Return (x, y) of the center of cell containing provided text 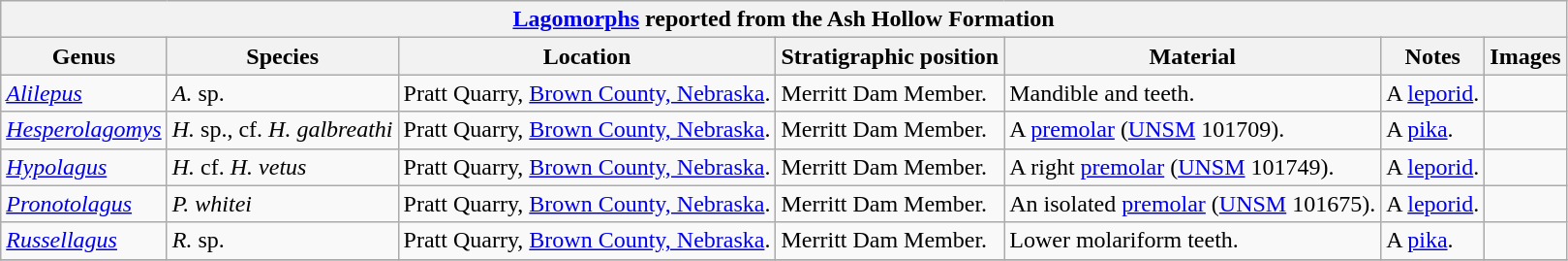
Genus (83, 56)
Hesperolagomys (83, 130)
P. whitei (283, 204)
A premolar (UNSM 101709). (1193, 130)
Location (587, 56)
R. sp. (283, 241)
Russellagus (83, 241)
Lower molariform teeth. (1193, 241)
Lagomorphs reported from the Ash Hollow Formation (784, 19)
Hypolagus (83, 167)
Images (1525, 56)
H. sp., cf. H. galbreathi (283, 130)
Notes (1433, 56)
A right premolar (UNSM 101749). (1193, 167)
Alilepus (83, 93)
H. cf. H. vetus (283, 167)
Pronotolagus (83, 204)
Species (283, 56)
Material (1193, 56)
A. sp. (283, 93)
Mandible and teeth. (1193, 93)
Stratigraphic position (890, 56)
An isolated premolar (UNSM 101675). (1193, 204)
